Provide the [X, Y] coordinate of the cell's center where the given text is located.  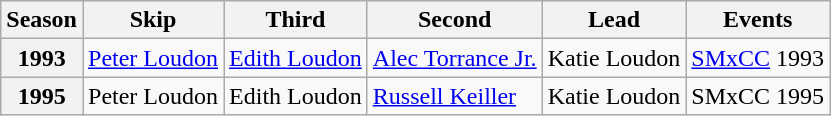
Season [42, 20]
Alec Torrance Jr. [454, 58]
Lead [614, 20]
1993 [42, 58]
SMxCC 1993 [758, 58]
Events [758, 20]
Third [296, 20]
1995 [42, 96]
Russell Keiller [454, 96]
Second [454, 20]
Skip [152, 20]
SMxCC 1995 [758, 96]
